Locate the cell with the specified text and output its [x, y] center coordinate. 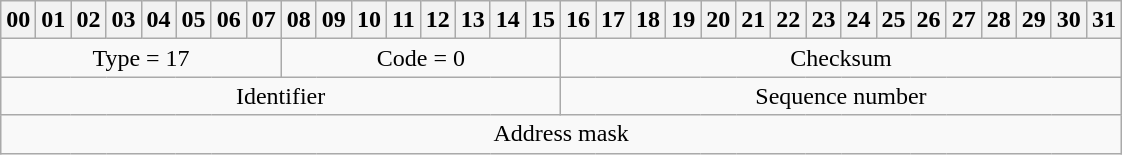
14 [508, 20]
22 [788, 20]
03 [124, 20]
18 [648, 20]
00 [18, 20]
29 [1034, 20]
30 [1068, 20]
21 [754, 20]
04 [158, 20]
Identifier [281, 96]
19 [684, 20]
Code = 0 [420, 58]
25 [894, 20]
02 [88, 20]
Address mask [562, 134]
15 [542, 20]
17 [614, 20]
31 [1104, 20]
07 [264, 20]
08 [298, 20]
05 [194, 20]
16 [578, 20]
26 [928, 20]
13 [472, 20]
20 [718, 20]
23 [824, 20]
24 [858, 20]
Type = 17 [141, 58]
06 [228, 20]
28 [998, 20]
27 [964, 20]
Sequence number [840, 96]
11 [403, 20]
09 [334, 20]
10 [368, 20]
01 [54, 20]
12 [438, 20]
Checksum [840, 58]
